Capture the cell that displays the provided text and extract its [x, y] central coordinate. 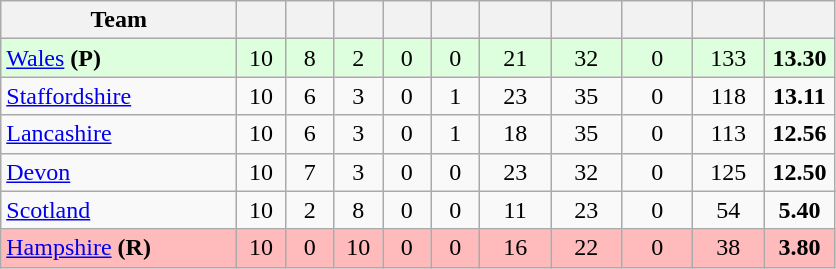
5.40 [800, 210]
113 [728, 134]
18 [516, 134]
Hampshire (R) [119, 248]
22 [586, 248]
13.11 [800, 96]
11 [516, 210]
Lancashire [119, 134]
Scotland [119, 210]
21 [516, 58]
118 [728, 96]
133 [728, 58]
12.50 [800, 172]
13.30 [800, 58]
16 [516, 248]
12.56 [800, 134]
125 [728, 172]
Staffordshire [119, 96]
Devon [119, 172]
38 [728, 248]
Wales (P) [119, 58]
3.80 [800, 248]
54 [728, 210]
Team [119, 20]
7 [310, 172]
